Extract the (X, Y) coordinate from the center of the cell holding the provided text.  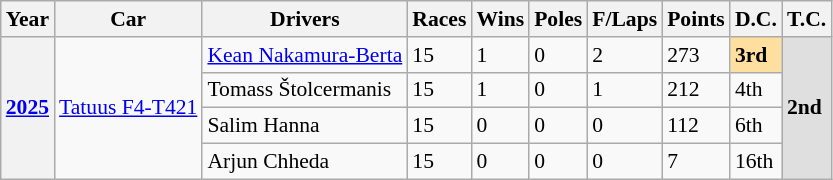
Year (28, 19)
2nd (806, 108)
6th (756, 126)
212 (696, 90)
T.C. (806, 19)
273 (696, 55)
Kean Nakamura-Berta (304, 55)
3rd (756, 55)
Points (696, 19)
7 (696, 162)
Wins (500, 19)
Arjun Chheda (304, 162)
D.C. (756, 19)
Tatuus F4-T421 (128, 108)
Races (439, 19)
F/Laps (624, 19)
Tomass Štolcermanis (304, 90)
112 (696, 126)
Drivers (304, 19)
2025 (28, 108)
Car (128, 19)
4th (756, 90)
Salim Hanna (304, 126)
16th (756, 162)
2 (624, 55)
Poles (558, 19)
